Locate the cell with the specified text and output its (X, Y) center coordinate. 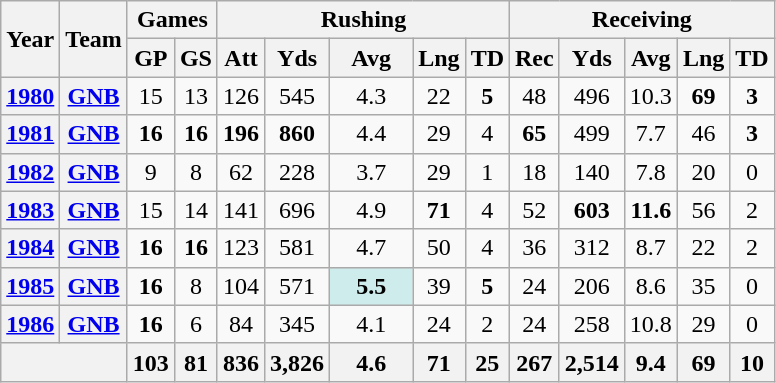
6 (196, 324)
14 (196, 210)
10 (752, 362)
545 (298, 96)
4.3 (372, 96)
18 (535, 172)
Team (94, 39)
36 (535, 248)
GP (150, 58)
65 (535, 134)
1986 (30, 324)
1980 (30, 96)
3.7 (372, 172)
696 (298, 210)
Rec (535, 58)
2,514 (592, 362)
496 (592, 96)
258 (592, 324)
5.5 (372, 286)
206 (592, 286)
4.4 (372, 134)
126 (240, 96)
196 (240, 134)
52 (535, 210)
345 (298, 324)
103 (150, 362)
4.7 (372, 248)
4.9 (372, 210)
836 (240, 362)
10.3 (650, 96)
13 (196, 96)
56 (703, 210)
4.1 (372, 324)
1982 (30, 172)
81 (196, 362)
Rushing (363, 20)
1981 (30, 134)
20 (703, 172)
141 (240, 210)
10.8 (650, 324)
Games (172, 20)
571 (298, 286)
603 (592, 210)
39 (439, 286)
3,826 (298, 362)
581 (298, 248)
1 (487, 172)
7.7 (650, 134)
499 (592, 134)
228 (298, 172)
8.7 (650, 248)
Receiving (642, 20)
104 (240, 286)
62 (240, 172)
7.8 (650, 172)
46 (703, 134)
312 (592, 248)
1984 (30, 248)
860 (298, 134)
25 (487, 362)
GS (196, 58)
Year (30, 39)
123 (240, 248)
140 (592, 172)
50 (439, 248)
9 (150, 172)
8.6 (650, 286)
35 (703, 286)
1985 (30, 286)
84 (240, 324)
9.4 (650, 362)
1983 (30, 210)
48 (535, 96)
Att (240, 58)
267 (535, 362)
11.6 (650, 210)
4.6 (372, 362)
